Find where the given text appears and provide that cell's center as [x, y] coordinate. 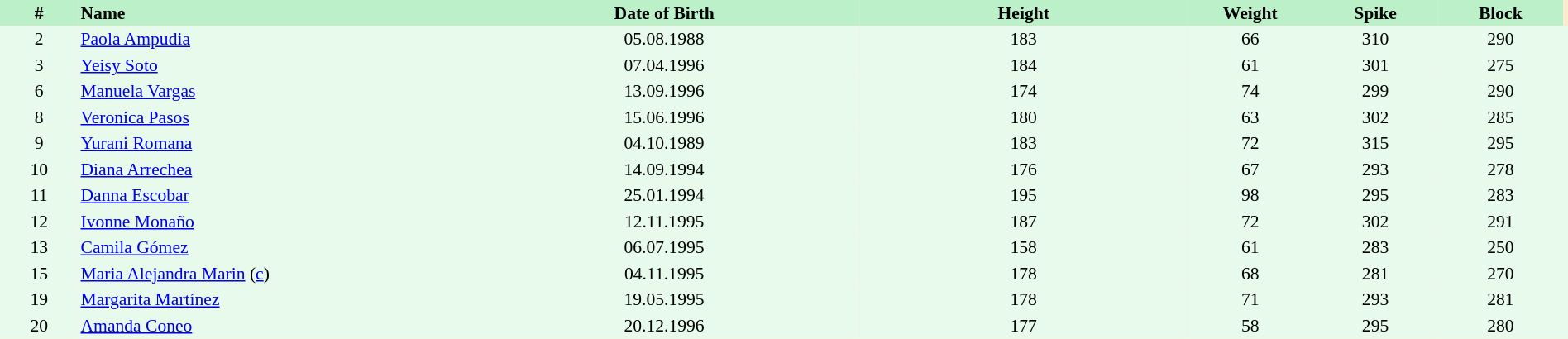
301 [1374, 65]
Camila Gómez [273, 248]
275 [1500, 65]
05.08.1988 [664, 40]
68 [1250, 274]
Yurani Romana [273, 144]
66 [1250, 40]
Maria Alejandra Marin (c) [273, 274]
Danna Escobar [273, 195]
19 [39, 299]
Yeisy Soto [273, 65]
20 [39, 326]
315 [1374, 144]
310 [1374, 40]
6 [39, 91]
67 [1250, 169]
174 [1024, 91]
58 [1250, 326]
71 [1250, 299]
63 [1250, 117]
Ivonne Monaño [273, 222]
285 [1500, 117]
04.11.1995 [664, 274]
07.04.1996 [664, 65]
Diana Arrechea [273, 169]
250 [1500, 248]
Spike [1374, 13]
98 [1250, 195]
8 [39, 117]
158 [1024, 248]
13.09.1996 [664, 91]
278 [1500, 169]
13 [39, 248]
9 [39, 144]
280 [1500, 326]
2 [39, 40]
20.12.1996 [664, 326]
Veronica Pasos [273, 117]
Paola Ampudia [273, 40]
15 [39, 274]
3 [39, 65]
291 [1500, 222]
14.09.1994 [664, 169]
270 [1500, 274]
06.07.1995 [664, 248]
11 [39, 195]
19.05.1995 [664, 299]
# [39, 13]
Date of Birth [664, 13]
74 [1250, 91]
Manuela Vargas [273, 91]
195 [1024, 195]
Block [1500, 13]
12 [39, 222]
176 [1024, 169]
299 [1374, 91]
12.11.1995 [664, 222]
10 [39, 169]
Margarita Martínez [273, 299]
25.01.1994 [664, 195]
184 [1024, 65]
Amanda Coneo [273, 326]
Name [273, 13]
Height [1024, 13]
180 [1024, 117]
15.06.1996 [664, 117]
187 [1024, 222]
04.10.1989 [664, 144]
Weight [1250, 13]
177 [1024, 326]
